Provide the [x, y] coordinate of the cell's center where the given text is located.  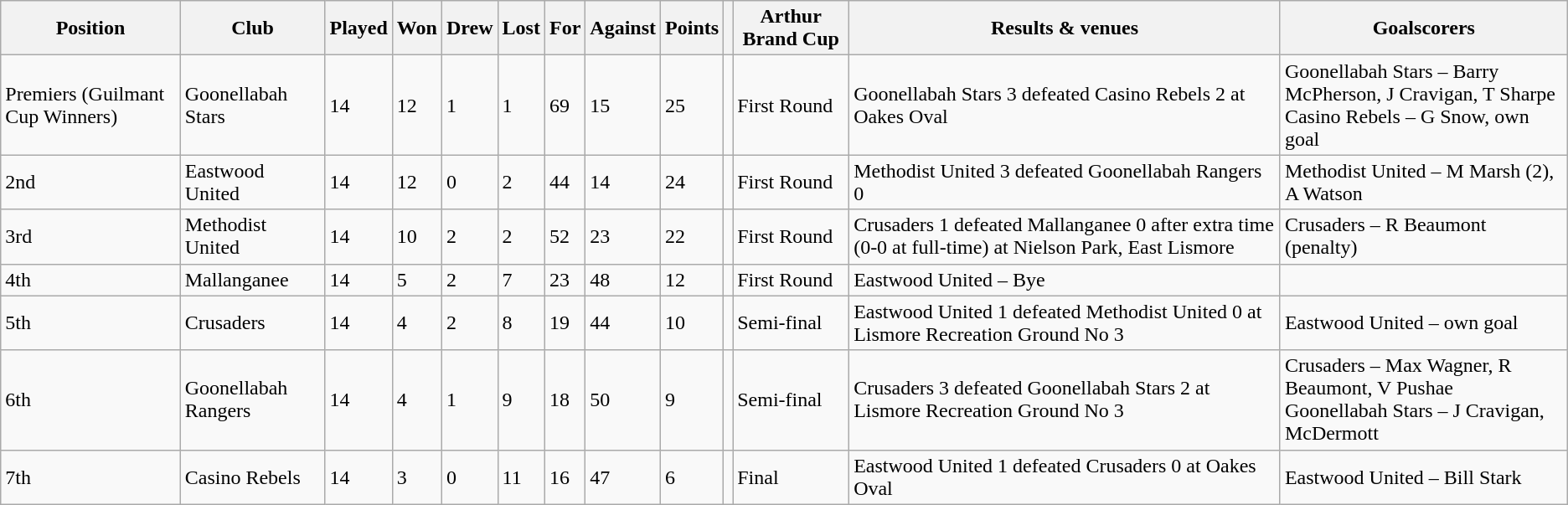
4th [90, 280]
25 [692, 106]
6th [90, 400]
Premiers (Guilmant Cup Winners) [90, 106]
11 [521, 477]
Position [90, 28]
3 [417, 477]
5 [417, 280]
Methodist United 3 defeated Goonellabah Rangers 0 [1065, 183]
5th [90, 323]
Eastwood United – Bye [1065, 280]
For [565, 28]
Eastwood United [253, 183]
24 [692, 183]
Against [623, 28]
Eastwood United – Bill Stark [1424, 477]
6 [692, 477]
Crusaders [253, 323]
18 [565, 400]
Crusaders – Max Wagner, R Beaumont, V PushaeGoonellabah Stars – J Cravigan, McDermott [1424, 400]
Goonellabah Stars [253, 106]
Goonellabah Stars – Barry McPherson, J Cravigan, T SharpeCasino Rebels – G Snow, own goal [1424, 106]
Methodist United – M Marsh (2), A Watson [1424, 183]
Casino Rebels [253, 477]
Crusaders – R Beaumont (penalty) [1424, 236]
8 [521, 323]
Eastwood United 1 defeated Crusaders 0 at Oakes Oval [1065, 477]
Played [358, 28]
52 [565, 236]
Eastwood United – own goal [1424, 323]
Final [791, 477]
7th [90, 477]
Crusaders 3 defeated Goonellabah Stars 2 at Lismore Recreation Ground No 3 [1065, 400]
22 [692, 236]
Goonellabah Stars 3 defeated Casino Rebels 2 at Oakes Oval [1065, 106]
Drew [469, 28]
7 [521, 280]
2nd [90, 183]
15 [623, 106]
Results & venues [1065, 28]
48 [623, 280]
Crusaders 1 defeated Mallanganee 0 after extra time (0-0 at full-time) at Nielson Park, East Lismore [1065, 236]
Eastwood United 1 defeated Methodist United 0 at Lismore Recreation Ground No 3 [1065, 323]
Methodist United [253, 236]
47 [623, 477]
Goalscorers [1424, 28]
Arthur Brand Cup [791, 28]
Lost [521, 28]
3rd [90, 236]
Goonellabah Rangers [253, 400]
69 [565, 106]
16 [565, 477]
Won [417, 28]
19 [565, 323]
Mallanganee [253, 280]
50 [623, 400]
Points [692, 28]
Club [253, 28]
